Output the [X, Y] coordinate of the center of the cell containing the given text.  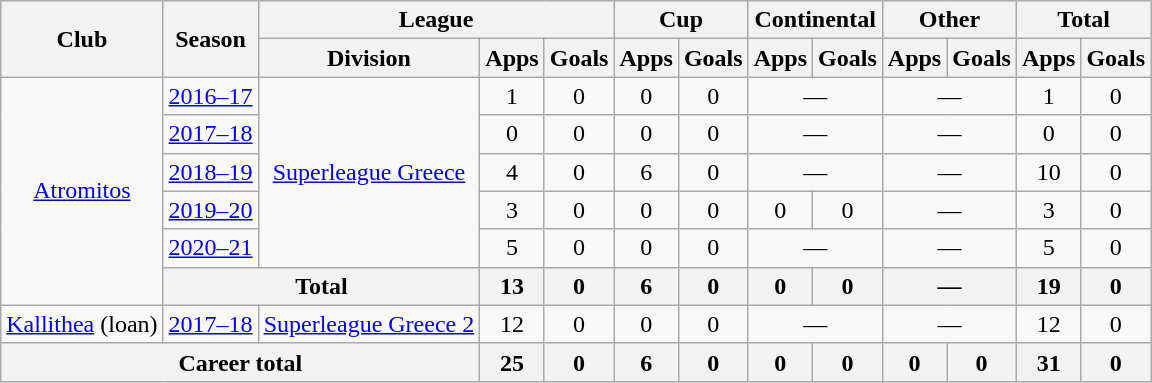
Season [210, 39]
Cup [681, 20]
Atromitos [82, 191]
Career total [240, 362]
Kallithea (loan) [82, 324]
Continental [815, 20]
League [436, 20]
2018–19 [210, 172]
19 [1048, 286]
13 [512, 286]
2016–17 [210, 96]
2019–20 [210, 210]
31 [1048, 362]
Division [369, 58]
10 [1048, 172]
Club [82, 39]
2020–21 [210, 248]
Other [949, 20]
Superleague Greece 2 [369, 324]
25 [512, 362]
4 [512, 172]
Superleague Greece [369, 172]
